Find where the given text appears and provide that cell's center as (x, y) coordinate. 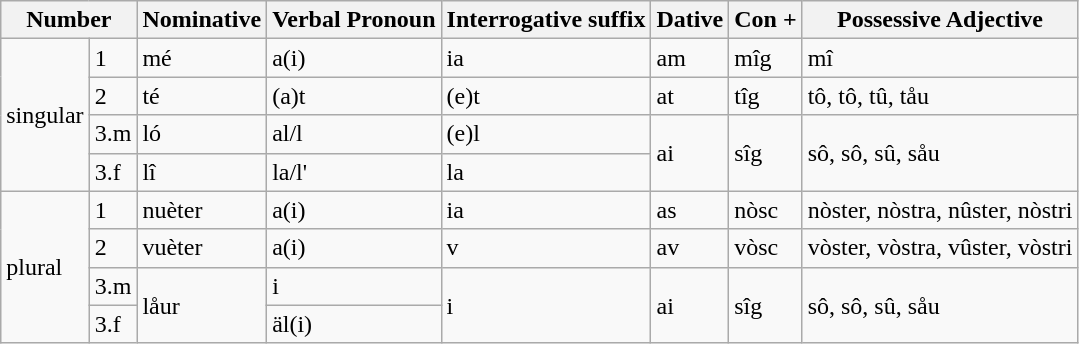
Nominative (202, 20)
tô, tô, tû, tåu (940, 96)
la (546, 172)
v (546, 248)
al/l (354, 134)
singular (45, 115)
nòsc (766, 210)
mîg (766, 58)
plural (45, 267)
as (690, 210)
tîg (766, 96)
Interrogative suffix (546, 20)
Con + (766, 20)
Verbal Pronoun (354, 20)
nuèter (202, 210)
mî (940, 58)
Possessive Adjective (940, 20)
Dative (690, 20)
mé (202, 58)
av (690, 248)
(a)t (354, 96)
la/l' (354, 172)
äl(i) (354, 324)
vuèter (202, 248)
låur (202, 305)
vòsc (766, 248)
lî (202, 172)
(e)l (546, 134)
nòster, nòstra, nûster, nòstri (940, 210)
am (690, 58)
ló (202, 134)
vòster, vòstra, vûster, vòstri (940, 248)
Number (69, 20)
at (690, 96)
té (202, 96)
(e)t (546, 96)
